Identify which cell holds the provided text, then report its (x, y) central coordinate. 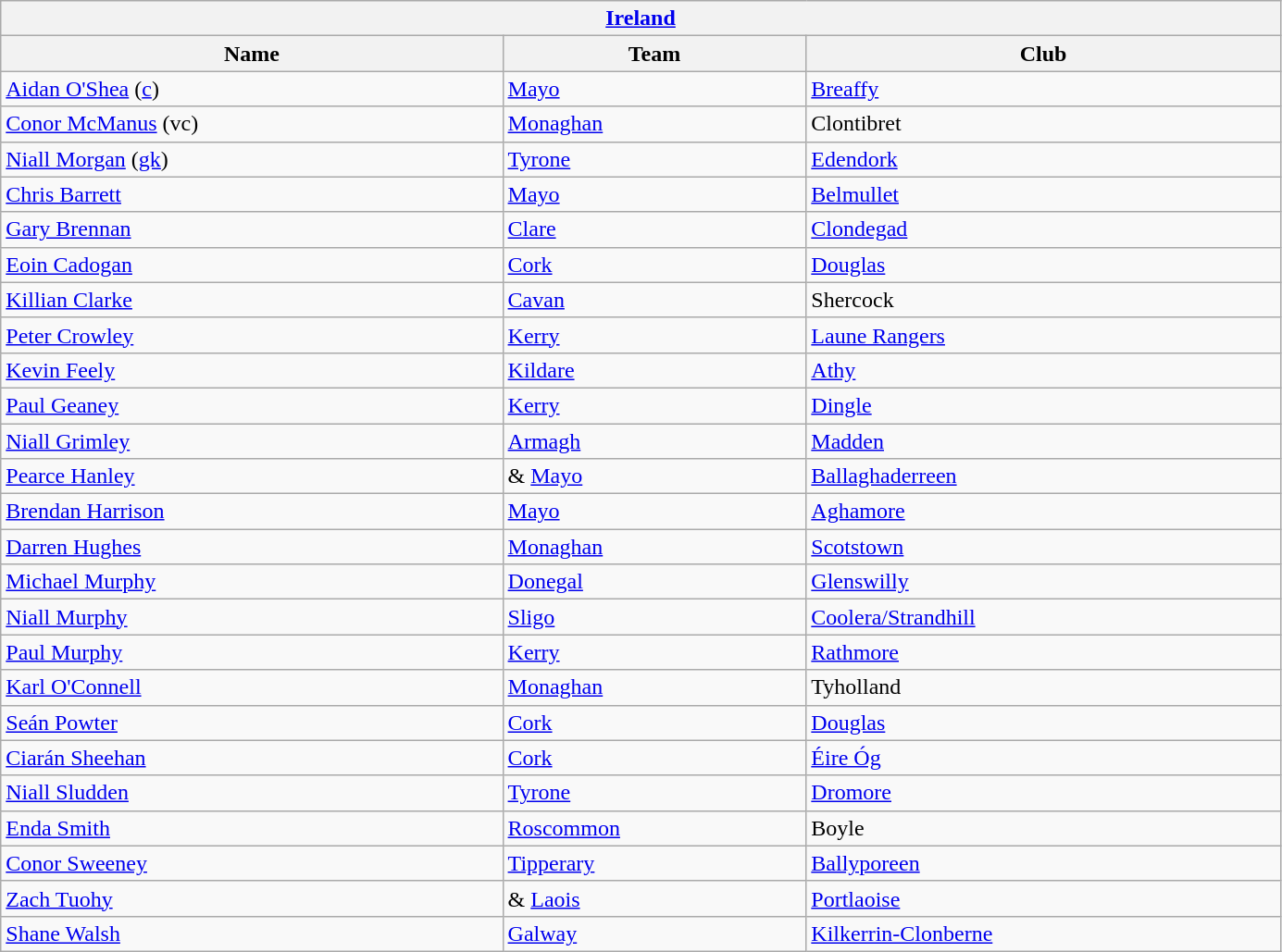
Ballyporeen (1044, 863)
Kildare (654, 370)
Portlaoise (1044, 898)
Breaffy (1044, 89)
Aidan O'Shea (c) (252, 89)
Club (1044, 54)
Dingle (1044, 405)
Team (654, 54)
Name (252, 54)
Tyholland (1044, 687)
Aghamore (1044, 512)
Clontibret (1044, 124)
Paul Geaney (252, 405)
Boyle (1044, 828)
Karl O'Connell (252, 687)
Ireland (641, 19)
Killian Clarke (252, 300)
& Laois (654, 898)
Madden (1044, 441)
Brendan Harrison (252, 512)
Clondegad (1044, 229)
Zach Tuohy (252, 898)
Glenswilly (1044, 582)
Eoin Cadogan (252, 265)
Seán Powter (252, 723)
Niall Grimley (252, 441)
Dromore (1044, 793)
Belmullet (1044, 194)
Laune Rangers (1044, 335)
Sligo (654, 617)
Athy (1044, 370)
Conor Sweeney (252, 863)
Gary Brennan (252, 229)
Rathmore (1044, 652)
Ballaghaderreen (1044, 476)
Shercock (1044, 300)
Michael Murphy (252, 582)
Éire Óg (1044, 758)
Coolera/Strandhill (1044, 617)
Shane Walsh (252, 933)
Kevin Feely (252, 370)
Paul Murphy (252, 652)
Cavan (654, 300)
Roscommon (654, 828)
Niall Morgan (gk) (252, 159)
Armagh (654, 441)
Edendork (1044, 159)
Chris Barrett (252, 194)
Ciarán Sheehan (252, 758)
Donegal (654, 582)
Galway (654, 933)
Conor McManus (vc) (252, 124)
Pearce Hanley (252, 476)
Niall Sludden (252, 793)
Peter Crowley (252, 335)
Niall Murphy (252, 617)
Enda Smith (252, 828)
Tipperary (654, 863)
& Mayo (654, 476)
Scotstown (1044, 547)
Clare (654, 229)
Darren Hughes (252, 547)
Kilkerrin-Clonberne (1044, 933)
